For the text-containing cell, return its midpoint in (X, Y) coordinate format. 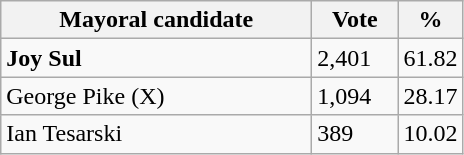
389 (355, 134)
Vote (355, 20)
Mayoral candidate (156, 20)
61.82 (430, 58)
2,401 (355, 58)
Ian Tesarski (156, 134)
28.17 (430, 96)
10.02 (430, 134)
1,094 (355, 96)
% (430, 20)
Joy Sul (156, 58)
George Pike (X) (156, 96)
